Provide the [x, y] coordinate of the cell's center where the given text is located.  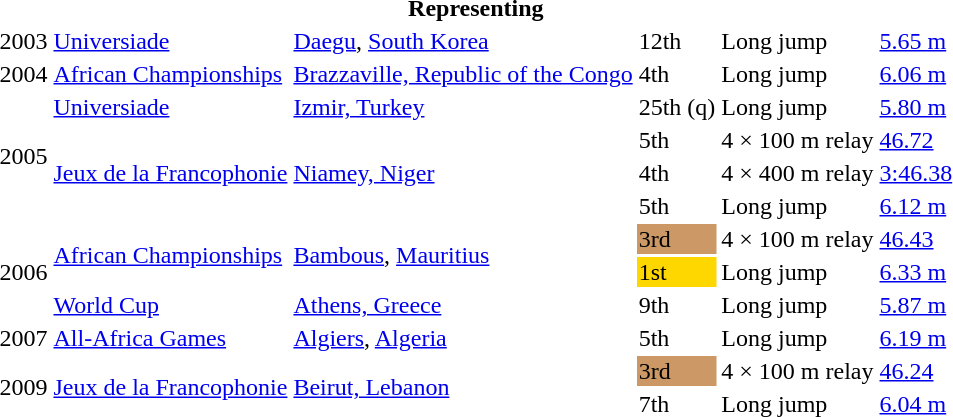
Algiers, Algeria [463, 338]
12th [677, 41]
Jeux de la Francophonie [170, 173]
World Cup [170, 305]
9th [677, 305]
4 × 400 m relay [798, 173]
Bambous, Mauritius [463, 256]
25th (q) [677, 107]
Daegu, South Korea [463, 41]
Brazzaville, Republic of the Congo [463, 74]
Izmir, Turkey [463, 107]
Athens, Greece [463, 305]
All-Africa Games [170, 338]
Niamey, Niger [463, 173]
1st [677, 272]
